Scan for the cell matching the given text and deliver its [x, y] coordinate at center. 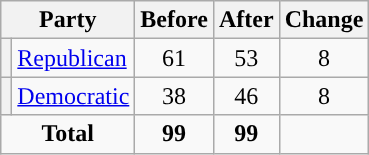
After [246, 20]
Republican [74, 58]
53 [246, 58]
Before [174, 20]
Party [68, 20]
Change [324, 20]
46 [246, 96]
Democratic [74, 96]
Total [68, 134]
61 [174, 58]
38 [174, 96]
